For the text-containing cell, return its midpoint in [x, y] coordinate format. 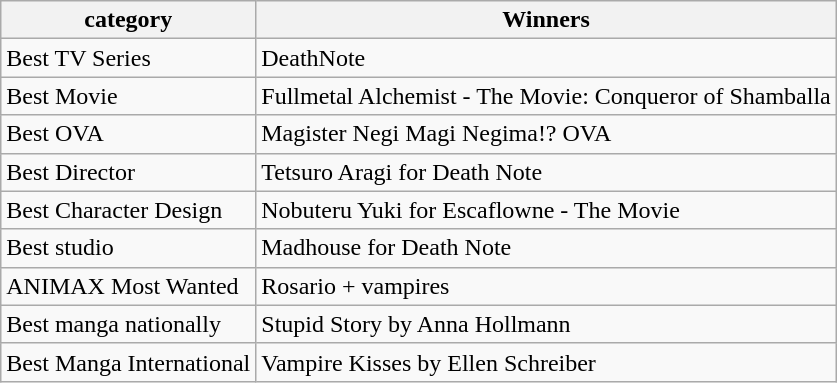
Magister Negi Magi Negima!? OVA [546, 134]
Winners [546, 20]
Best OVA [128, 134]
Best studio [128, 248]
category [128, 20]
ANIMAX Most Wanted [128, 286]
DeathNote [546, 58]
Fullmetal Alchemist - The Movie: Conqueror of Shamballa [546, 96]
Tetsuro Aragi for Death Note [546, 172]
Madhouse for Death Note [546, 248]
Best Movie [128, 96]
Best TV Series [128, 58]
Best Manga International [128, 362]
Best manga nationally [128, 324]
Rosario + vampires [546, 286]
Best Director [128, 172]
Stupid Story by Anna Hollmann [546, 324]
Vampire Kisses by Ellen Schreiber [546, 362]
Best Character Design [128, 210]
Nobuteru Yuki for Escaflowne - The Movie [546, 210]
